Return the [X, Y] coordinate for the center point of the cell that contains the specified text.  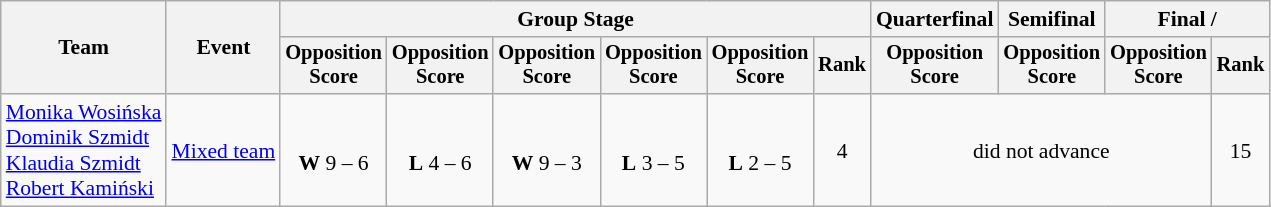
Monika WosińskaDominik SzmidtKlaudia SzmidtRobert Kamiński [84, 150]
did not advance [1042, 150]
Event [223, 48]
Team [84, 48]
L 4 – 6 [440, 150]
W 9 – 3 [546, 150]
W 9 – 6 [334, 150]
4 [842, 150]
L 2 – 5 [760, 150]
Final / [1187, 19]
L 3 – 5 [654, 150]
Mixed team [223, 150]
Group Stage [576, 19]
15 [1241, 150]
Semifinal [1052, 19]
Quarterfinal [935, 19]
